Determine the [X, Y] coordinate at the center of the cell enclosing the given text.  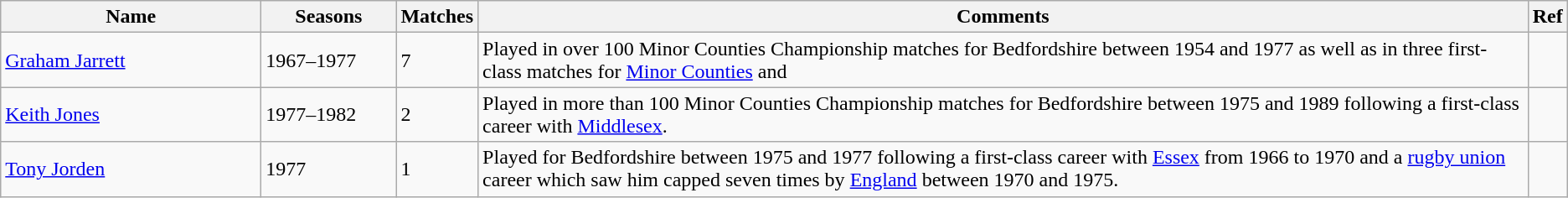
Keith Jones [131, 114]
Matches [437, 17]
2 [437, 114]
Tony Jorden [131, 169]
Seasons [328, 17]
Graham Jarrett [131, 60]
1967–1977 [328, 60]
1977–1982 [328, 114]
7 [437, 60]
Name [131, 17]
Played in more than 100 Minor Counties Championship matches for Bedfordshire between 1975 and 1989 following a first-class career with Middlesex. [1003, 114]
1 [437, 169]
Comments [1003, 17]
1977 [328, 169]
Ref [1548, 17]
